Locate the cell with the specified text and output its [X, Y] center coordinate. 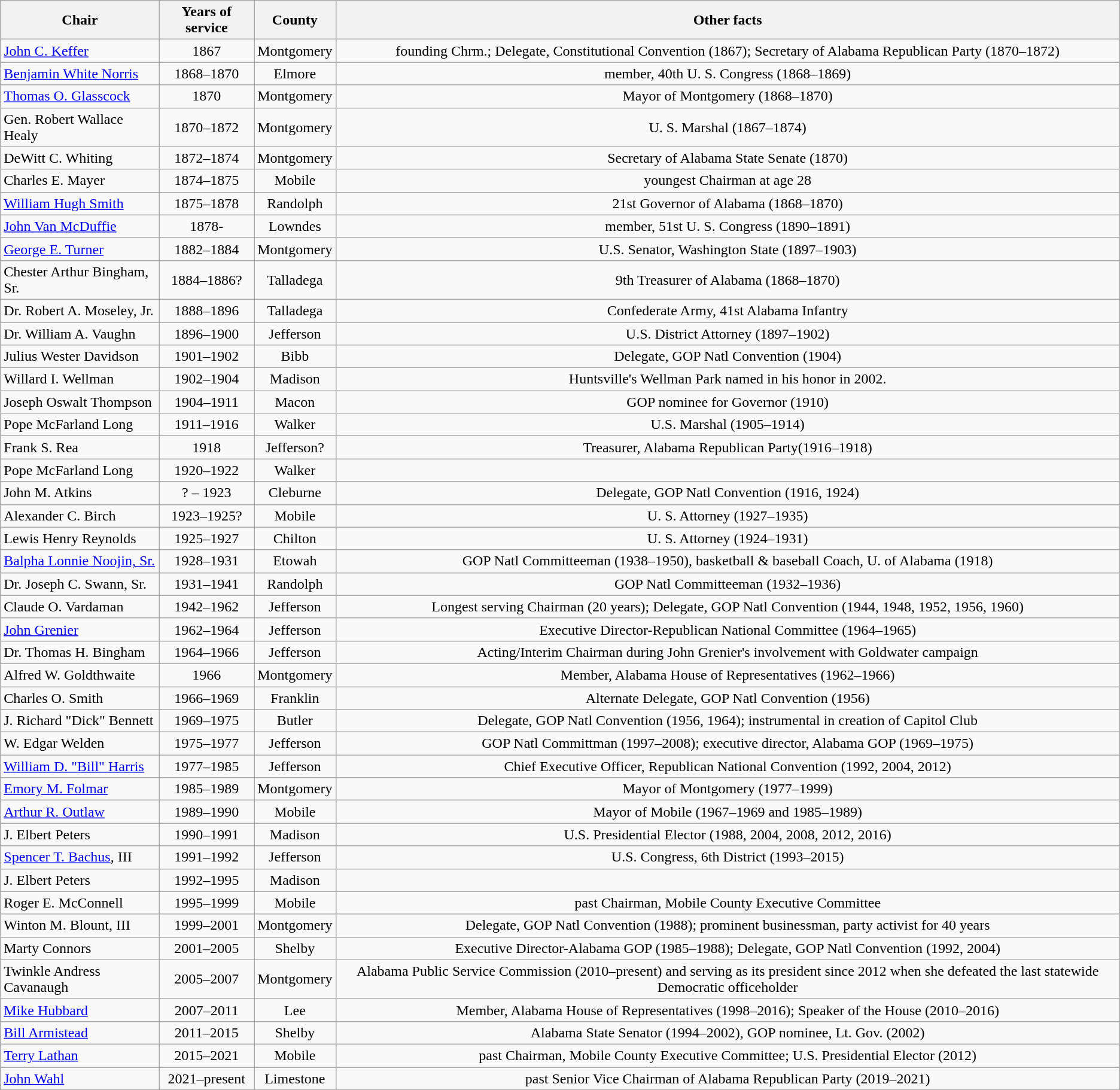
J. Richard "Dick" Bennett [80, 721]
GOP Natl Committeeman (1938–1950), basketball & baseball Coach, U. of Alabama (1918) [728, 561]
Member, Alabama House of Representatives (1998–2016); Speaker of the House (2010–2016) [728, 1010]
Secretary of Alabama State Senate (1870) [728, 158]
Mayor of Mobile (1967–1969 and 1985–1989) [728, 812]
Jefferson? [295, 447]
member, 51st U. S. Congress (1890–1891) [728, 226]
U.S. District Attorney (1897–1902) [728, 333]
? – 1923 [207, 493]
George E. Turner [80, 249]
1964–1966 [207, 652]
1995–1999 [207, 903]
1884–1886? [207, 280]
Dr. Robert A. Moseley, Jr. [80, 310]
Delegate, GOP Natl Convention (1988); prominent businessman, party activist for 40 years [728, 925]
1966–1969 [207, 698]
Twinkle Andress Cavanaugh [80, 979]
Charles E. Mayer [80, 181]
Elmore [295, 74]
John Van McDuffie [80, 226]
Charles O. Smith [80, 698]
1928–1931 [207, 561]
Longest serving Chairman (20 years); Delegate, GOP Natl Convention (1944, 1948, 1952, 1956, 1960) [728, 607]
Executive Director-Alabama GOP (1985–1988); Delegate, GOP Natl Convention (1992, 2004) [728, 948]
Willard I. Wellman [80, 379]
GOP Natl Committeeman (1932–1936) [728, 584]
Alexander C. Birch [80, 516]
1874–1875 [207, 181]
Macon [295, 402]
U. S. Marshal (1867–1874) [728, 127]
Marty Connors [80, 948]
1870 [207, 96]
Frank S. Rea [80, 447]
1882–1884 [207, 249]
1962–1964 [207, 629]
Joseph Oswalt Thompson [80, 402]
member, 40th U. S. Congress (1868–1869) [728, 74]
Chair [80, 20]
youngest Chairman at age 28 [728, 181]
Delegate, GOP Natl Convention (1916, 1924) [728, 493]
Thomas O. Glasscock [80, 96]
Balpha Lonnie Noojin, Sr. [80, 561]
2001–2005 [207, 948]
Alfred W. Goldthwaite [80, 675]
Member, Alabama House of Representatives (1962–1966) [728, 675]
1904–1911 [207, 402]
Lee [295, 1010]
1975–1977 [207, 744]
William Hugh Smith [80, 203]
1966 [207, 675]
1901–1902 [207, 357]
1969–1975 [207, 721]
1977–1985 [207, 766]
DeWitt C. Whiting [80, 158]
2011–2015 [207, 1033]
1870–1872 [207, 127]
1991–1992 [207, 857]
Lewis Henry Reynolds [80, 538]
Huntsville's Wellman Park named in his honor in 2002. [728, 379]
1985–1989 [207, 789]
William D. "Bill" Harris [80, 766]
U.S. Congress, 6th District (1993–2015) [728, 857]
Alternate Delegate, GOP Natl Convention (1956) [728, 698]
1878- [207, 226]
U.S. Senator, Washington State (1897–1903) [728, 249]
Chilton [295, 538]
Etowah [295, 561]
Emory M. Folmar [80, 789]
Terry Lathan [80, 1055]
U. S. Attorney (1924–1931) [728, 538]
1902–1904 [207, 379]
Julius Wester Davidson [80, 357]
1918 [207, 447]
past Chairman, Mobile County Executive Committee; U.S. Presidential Elector (2012) [728, 1055]
1990–1991 [207, 835]
Chester Arthur Bingham, Sr. [80, 280]
Roger E. McConnell [80, 903]
U. S. Attorney (1927–1935) [728, 516]
Mike Hubbard [80, 1010]
2005–2007 [207, 979]
John C. Keffer [80, 51]
1896–1900 [207, 333]
John M. Atkins [80, 493]
Treasurer, Alabama Republican Party(1916–1918) [728, 447]
1992–1995 [207, 880]
Butler [295, 721]
John Wahl [80, 1079]
2007–2011 [207, 1010]
2021–present [207, 1079]
1867 [207, 51]
Arthur R. Outlaw [80, 812]
1999–2001 [207, 925]
Spencer T. Bachus, III [80, 857]
Claude O. Vardaman [80, 607]
1875–1878 [207, 203]
Years of service [207, 20]
past Senior Vice Chairman of Alabama Republican Party (2019–2021) [728, 1079]
1989–1990 [207, 812]
1888–1896 [207, 310]
1872–1874 [207, 158]
GOP nominee for Governor (1910) [728, 402]
Confederate Army, 41st Alabama Infantry [728, 310]
1942–1962 [207, 607]
Executive Director-Republican National Committee (1964–1965) [728, 629]
Delegate, GOP Natl Convention (1904) [728, 357]
Delegate, GOP Natl Convention (1956, 1964); instrumental in creation of Capitol Club [728, 721]
Mayor of Montgomery (1977–1999) [728, 789]
2015–2021 [207, 1055]
1868–1870 [207, 74]
9th Treasurer of Alabama (1868–1870) [728, 280]
Gen. Robert Wallace Healy [80, 127]
Alabama State Senator (1994–2002), GOP nominee, Lt. Gov. (2002) [728, 1033]
Dr. Thomas H. Bingham [80, 652]
W. Edgar Welden [80, 744]
Dr. Joseph C. Swann, Sr. [80, 584]
Cleburne [295, 493]
Alabama Public Service Commission (2010–present) and serving as its president since 2012 when she defeated the last statewide Democratic officeholder [728, 979]
21st Governor of Alabama (1868–1870) [728, 203]
Bill Armistead [80, 1033]
Chief Executive Officer, Republican National Convention (1992, 2004, 2012) [728, 766]
past Chairman, Mobile County Executive Committee [728, 903]
Bibb [295, 357]
1911–1916 [207, 425]
1925–1927 [207, 538]
John Grenier [80, 629]
Dr. William A. Vaughn [80, 333]
U.S. Presidential Elector (1988, 2004, 2008, 2012, 2016) [728, 835]
County [295, 20]
Acting/Interim Chairman during John Grenier's involvement with Goldwater campaign [728, 652]
1931–1941 [207, 584]
Benjamin White Norris [80, 74]
1920–1922 [207, 470]
GOP Natl Committman (1997–2008); executive director, Alabama GOP (1969–1975) [728, 744]
Mayor of Montgomery (1868–1870) [728, 96]
U.S. Marshal (1905–1914) [728, 425]
Limestone [295, 1079]
Other facts [728, 20]
1923–1925? [207, 516]
Franklin [295, 698]
Winton M. Blount, III [80, 925]
founding Chrm.; Delegate, Constitutional Convention (1867); Secretary of Alabama Republican Party (1870–1872) [728, 51]
Lowndes [295, 226]
